Identify which cell holds the provided text, then report its [x, y] central coordinate. 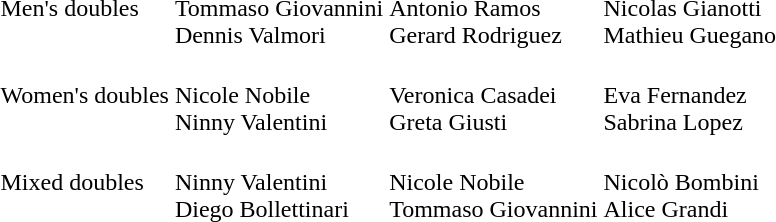
Nicole NobileNinny Valentini [278, 95]
Veronica CasadeiGreta Giusti [494, 95]
